Determine the [X, Y] coordinate at the center of the cell enclosing the given text.  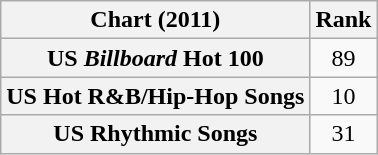
US Hot R&B/Hip-Hop Songs [156, 96]
Chart (2011) [156, 20]
89 [344, 58]
10 [344, 96]
US Billboard Hot 100 [156, 58]
Rank [344, 20]
31 [344, 134]
US Rhythmic Songs [156, 134]
